Find where the given text appears and provide that cell's center as (X, Y) coordinate. 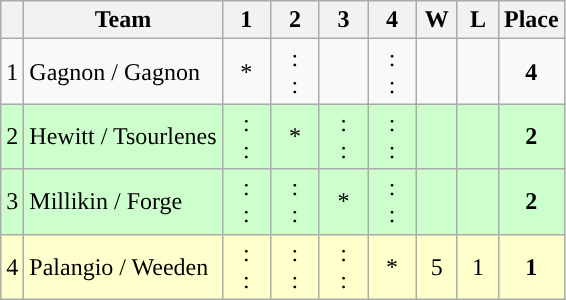
Millikin / Forge (123, 202)
5 (436, 266)
Hewitt / Tsourlenes (123, 136)
Team (123, 20)
Place (531, 20)
W (436, 20)
Gagnon / Gagnon (123, 72)
Palangio / Weeden (123, 266)
L (478, 20)
